Pinpoint the cell where the given text exists, returning its (X, Y) midpoint coordinate. 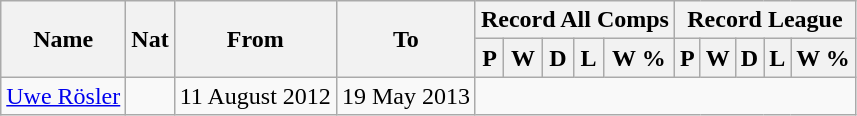
Nat (150, 39)
11 August 2012 (255, 96)
19 May 2013 (406, 96)
To (406, 39)
Record All Comps (574, 20)
Name (64, 39)
Record League (764, 20)
From (255, 39)
Uwe Rösler (64, 96)
